Output the [X, Y] coordinate of the center of the cell containing the given text.  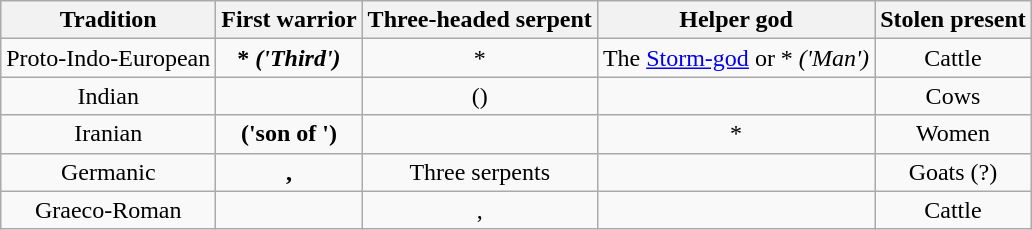
First warrior [289, 20]
Indian [108, 96]
() [480, 96]
Cows [954, 96]
Stolen present [954, 20]
Graeco-Roman [108, 210]
Helper god [736, 20]
The Storm-god or * ('Man') [736, 58]
Three serpents [480, 172]
Iranian [108, 134]
* ('Third') [289, 58]
Women [954, 134]
Tradition [108, 20]
('son of ') [289, 134]
Proto-Indo-European [108, 58]
Germanic [108, 172]
Goats (?) [954, 172]
Three-headed serpent [480, 20]
